Find where the given text appears and provide that cell's center as [x, y] coordinate. 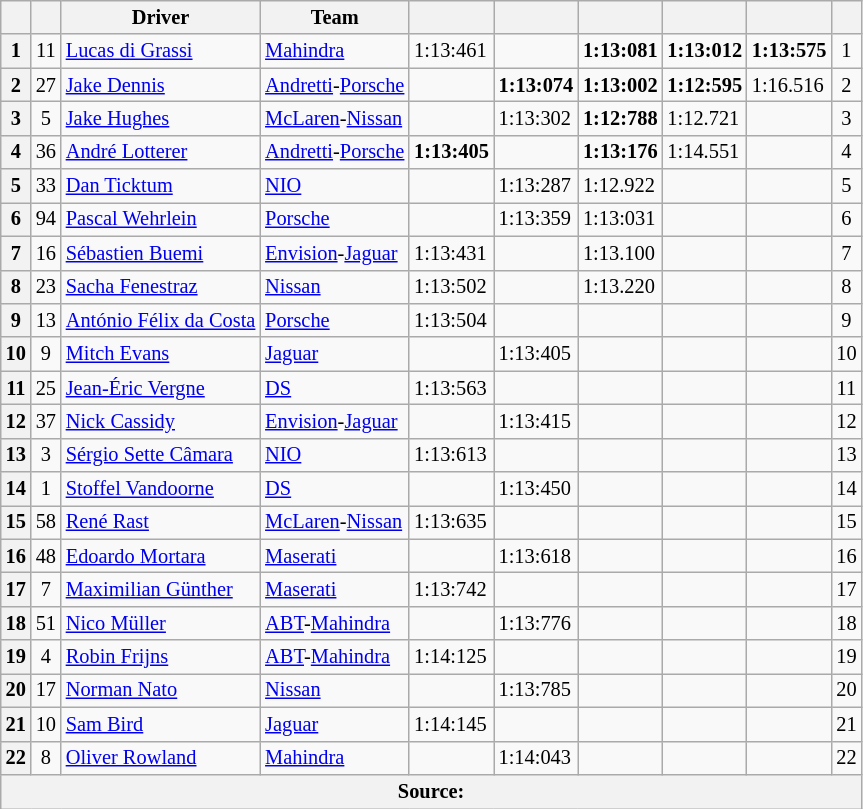
27 [46, 85]
1:14:125 [451, 657]
1:13:287 [536, 186]
1:13:012 [705, 51]
1:14:043 [536, 758]
48 [46, 556]
Dan Ticktum [160, 186]
Driver [160, 17]
1:13:450 [536, 489]
1:13:618 [536, 556]
Nico Müller [160, 623]
1:12:595 [705, 85]
1:12.721 [705, 118]
1:13:563 [451, 388]
23 [46, 287]
1:12.922 [620, 186]
1:13:776 [536, 623]
Pascal Wehrlein [160, 219]
Robin Frijns [160, 657]
Jean-Éric Vergne [160, 388]
1:13:635 [451, 522]
1:13:359 [536, 219]
1:13:002 [620, 85]
Oliver Rowland [160, 758]
25 [46, 388]
1:16.516 [789, 85]
Edoardo Mortara [160, 556]
1:13:074 [536, 85]
René Rast [160, 522]
Nick Cassidy [160, 421]
1:13:613 [451, 455]
58 [46, 522]
André Lotterer [160, 152]
1:13.220 [620, 287]
1:13:742 [451, 589]
1:14.551 [705, 152]
94 [46, 219]
Jake Hughes [160, 118]
1:12:788 [620, 118]
1:14:145 [451, 724]
Maximilian Günther [160, 589]
Sérgio Sette Câmara [160, 455]
Sébastien Buemi [160, 253]
Sam Bird [160, 724]
1:13:431 [451, 253]
Stoffel Vandoorne [160, 489]
1:13.100 [620, 253]
1:13:415 [536, 421]
1:13:031 [620, 219]
1:13:575 [789, 51]
1:13:502 [451, 287]
1:13:081 [620, 51]
Source: [432, 791]
Sacha Fenestraz [160, 287]
Jake Dennis [160, 85]
36 [46, 152]
37 [46, 421]
51 [46, 623]
1:13:302 [536, 118]
Norman Nato [160, 690]
1:13:785 [536, 690]
33 [46, 186]
Lucas di Grassi [160, 51]
Mitch Evans [160, 354]
1:13:176 [620, 152]
António Félix da Costa [160, 320]
Team [334, 17]
1:13:461 [451, 51]
1:13:504 [451, 320]
